Identify which cell holds the provided text, then report its [x, y] central coordinate. 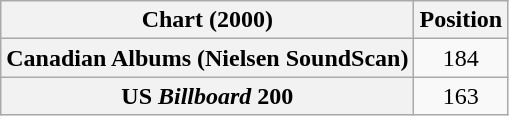
184 [461, 58]
163 [461, 96]
Position [461, 20]
Chart (2000) [208, 20]
US Billboard 200 [208, 96]
Canadian Albums (Nielsen SoundScan) [208, 58]
